Locate the cell with the specified text and output its [x, y] center coordinate. 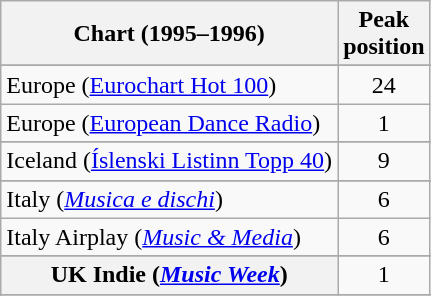
9 [384, 161]
24 [384, 85]
Italy (Musica e dischi) [170, 199]
Italy Airplay (Music & Media) [170, 237]
Europe (European Dance Radio) [170, 123]
Peakposition [384, 34]
Chart (1995–1996) [170, 34]
Europe (Eurochart Hot 100) [170, 85]
Iceland (Íslenski Listinn Topp 40) [170, 161]
UK Indie (Music Week) [170, 275]
